Return the [X, Y] coordinate for the center point of the cell that contains the specified text.  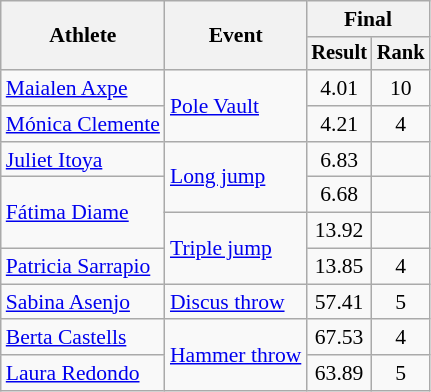
4.21 [339, 124]
Rank [401, 54]
Long jump [236, 178]
Final [368, 19]
Athlete [83, 36]
6.83 [339, 160]
Fátima Diame [83, 212]
Patricia Sarrapio [83, 267]
Maialen Axpe [83, 88]
10 [401, 88]
67.53 [339, 338]
Laura Redondo [83, 373]
Sabina Asenjo [83, 302]
6.68 [339, 195]
13.92 [339, 231]
Event [236, 36]
63.89 [339, 373]
Hammer throw [236, 356]
4.01 [339, 88]
Pole Vault [236, 106]
57.41 [339, 302]
Mónica Clemente [83, 124]
Juliet Itoya [83, 160]
Result [339, 54]
13.85 [339, 267]
Discus throw [236, 302]
Berta Castells [83, 338]
Triple jump [236, 248]
